Determine the [X, Y] coordinate at the center of the cell enclosing the given text.  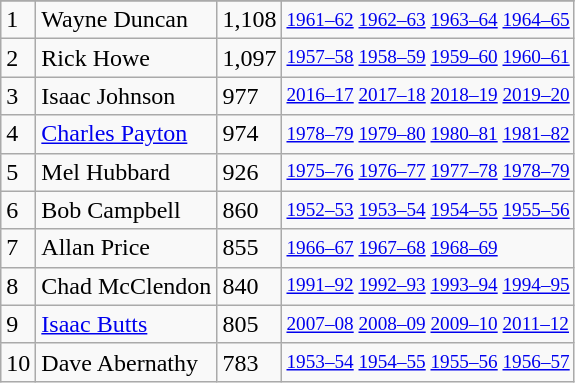
974 [250, 134]
7 [18, 248]
860 [250, 210]
Charles Payton [126, 134]
1 [18, 20]
783 [250, 362]
Rick Howe [126, 58]
2007–08 2008–09 2009–10 2011–12 [428, 324]
8 [18, 286]
805 [250, 324]
1952–53 1953–54 1954–55 1955–56 [428, 210]
1966–67 1967–68 1968–69 [428, 248]
Bob Campbell [126, 210]
1,108 [250, 20]
6 [18, 210]
10 [18, 362]
1953–54 1954–55 1955–56 1956–57 [428, 362]
926 [250, 172]
2 [18, 58]
1957–58 1958–59 1959–60 1960–61 [428, 58]
3 [18, 96]
9 [18, 324]
1978–79 1979–80 1980–81 1981–82 [428, 134]
1991–92 1992–93 1993–94 1994–95 [428, 286]
1961–62 1962–63 1963–64 1964–65 [428, 20]
Isaac Johnson [126, 96]
855 [250, 248]
Isaac Butts [126, 324]
1,097 [250, 58]
Wayne Duncan [126, 20]
Chad McClendon [126, 286]
Dave Abernathy [126, 362]
1975–76 1976–77 1977–78 1978–79 [428, 172]
4 [18, 134]
5 [18, 172]
Allan Price [126, 248]
2016–17 2017–18 2018–19 2019–20 [428, 96]
840 [250, 286]
Mel Hubbard [126, 172]
977 [250, 96]
